Search for the cell housing the specified text and yield its (X, Y) center coordinate. 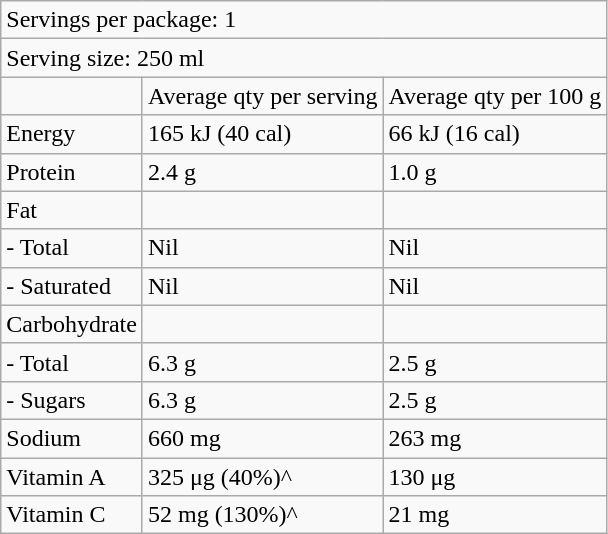
2.4 g (262, 172)
21 mg (495, 515)
1.0 g (495, 172)
- Sugars (72, 400)
Serving size: 250 ml (304, 58)
Carbohydrate (72, 324)
660 mg (262, 438)
263 mg (495, 438)
325 μg (40%)^ (262, 477)
52 mg (130%)^ (262, 515)
Vitamin A (72, 477)
Sodium (72, 438)
Average qty per 100 g (495, 96)
Energy (72, 134)
66 kJ (16 cal) (495, 134)
165 kJ (40 cal) (262, 134)
130 μg (495, 477)
Average qty per serving (262, 96)
Vitamin C (72, 515)
- Saturated (72, 286)
Servings per package: 1 (304, 20)
Fat (72, 210)
Protein (72, 172)
